Provide the [X, Y] coordinate of the cell's center where the given text is located.  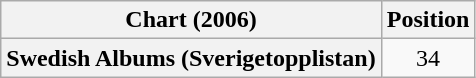
34 [428, 58]
Swedish Albums (Sverigetopplistan) [191, 58]
Position [428, 20]
Chart (2006) [191, 20]
